Return (x, y) of the center of cell containing provided text 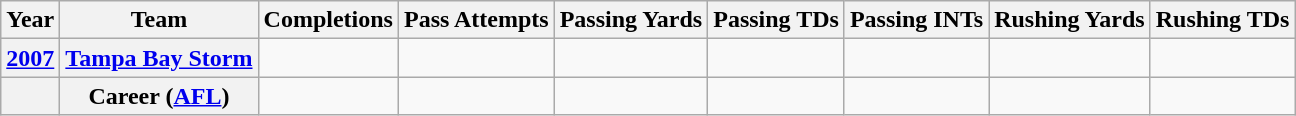
Passing INTs (916, 20)
Completions (328, 20)
Rushing TDs (1222, 20)
Career (AFL) (159, 96)
Year (30, 20)
Rushing Yards (1070, 20)
Pass Attempts (476, 20)
Passing Yards (631, 20)
Tampa Bay Storm (159, 58)
2007 (30, 58)
Team (159, 20)
Passing TDs (776, 20)
